For the text-containing cell, return its midpoint in [X, Y] coordinate format. 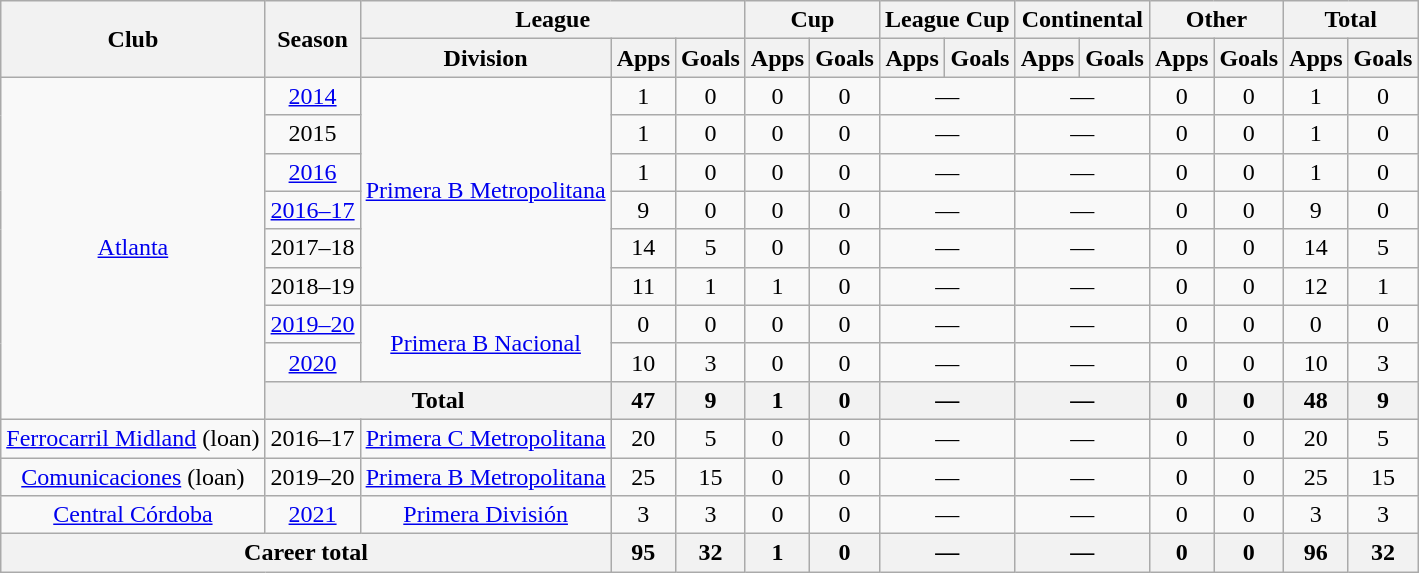
2021 [312, 515]
League Cup [947, 20]
11 [643, 286]
Ferrocarril Midland (loan) [133, 438]
2015 [312, 134]
Season [312, 39]
Primera División [486, 515]
Other [1216, 20]
Cup [812, 20]
48 [1316, 400]
Club [133, 39]
Atlanta [133, 248]
Primera C Metropolitana [486, 438]
Career total [306, 553]
Division [486, 58]
2014 [312, 96]
Primera B Nacional [486, 343]
2020 [312, 362]
96 [1316, 553]
Central Córdoba [133, 515]
47 [643, 400]
2017–18 [312, 248]
2016 [312, 172]
League [552, 20]
Continental [1082, 20]
95 [643, 553]
12 [1316, 286]
2018–19 [312, 286]
Comunicaciones (loan) [133, 477]
